Scan for the cell matching the given text and deliver its [x, y] coordinate at center. 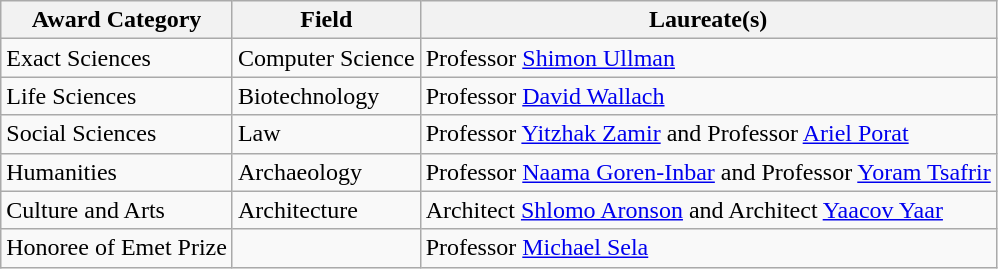
Culture and Arts [117, 210]
Professor David Wallach [708, 96]
Laureate(s) [708, 20]
Architecture [326, 210]
Field [326, 20]
Archaeology [326, 172]
Law [326, 134]
Life Sciences [117, 96]
Professor Yitzhak Zamir and Professor Ariel Porat [708, 134]
Social Sciences [117, 134]
Professor Naama Goren-Inbar and Professor Yoram Tsafrir [708, 172]
Architect Shlomo Aronson and Architect Yaacov Yaar [708, 210]
Computer Science [326, 58]
Humanities [117, 172]
Professor Michael Sela [708, 248]
Professor Shimon Ullman [708, 58]
Exact Sciences [117, 58]
Honoree of Emet Prize [117, 248]
Award Category [117, 20]
Biotechnology [326, 96]
